Capture the cell that displays the provided text and extract its (X, Y) central coordinate. 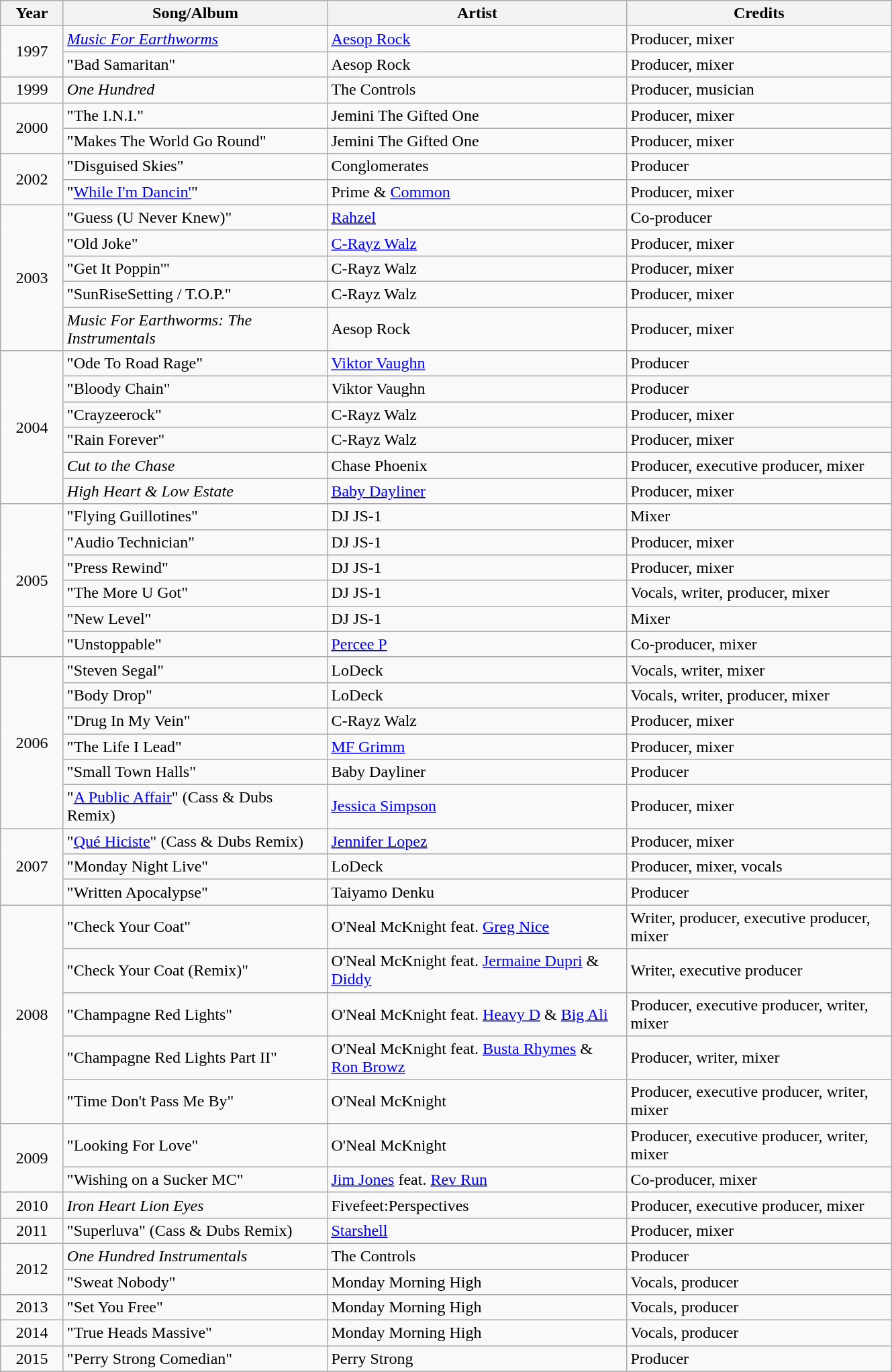
2003 (32, 278)
O'Neal McKnight feat. Heavy D & Big Ali (477, 1014)
"Drug In My Vein" (195, 721)
2012 (32, 1269)
"Time Don't Pass Me By" (195, 1102)
"While I'm Dancin'" (195, 192)
O'Neal McKnight feat. Busta Rhymes & Ron Browz (477, 1057)
2013 (32, 1308)
"Check Your Coat (Remix)" (195, 970)
"Wishing on a Sucker MC" (195, 1179)
"The I.N.I." (195, 115)
"Steven Segal" (195, 670)
MF Grimm (477, 747)
"Guess (U Never Knew)" (195, 217)
"Press Rewind" (195, 568)
Credits (759, 13)
"A Public Affair" (Cass & Dubs Remix) (195, 806)
2008 (32, 1014)
Conglomerates (477, 166)
2009 (32, 1158)
1999 (32, 90)
2004 (32, 427)
Prime & Common (477, 192)
Writer, producer, executive producer, mixer (759, 927)
O'Neal McKnight feat. Greg Nice (477, 927)
2006 (32, 742)
Vocals, writer, mixer (759, 670)
"Check Your Coat" (195, 927)
2010 (32, 1205)
"Looking For Love" (195, 1145)
"Superluva" (Cass & Dubs Remix) (195, 1230)
Producer, mixer, vocals (759, 867)
2000 (32, 128)
"Get It Poppin'" (195, 268)
Fivefeet:Perspectives (477, 1205)
Chase Phoenix (477, 466)
"Perry Strong Comedian" (195, 1359)
Music For Earthworms (195, 39)
Perry Strong (477, 1359)
Producer, musician (759, 90)
"Champagne Red Lights Part II" (195, 1057)
"Body Drop" (195, 695)
"The More U Got" (195, 593)
"Set You Free" (195, 1308)
Artist (477, 13)
"Unstoppable" (195, 644)
"Audio Technician" (195, 542)
"Ode To Road Rage" (195, 364)
"True Heads Massive" (195, 1333)
2011 (32, 1230)
"The Life I Lead" (195, 747)
2015 (32, 1359)
"Sweat Nobody" (195, 1282)
Music For Earthworms: The Instrumentals (195, 329)
O'Neal McKnight feat. Jermaine Dupri & Diddy (477, 970)
Writer, executive producer (759, 970)
2014 (32, 1333)
High Heart & Low Estate (195, 491)
"Rain Forever" (195, 440)
Starshell (477, 1230)
Co-producer (759, 217)
"Crayzeerock" (195, 415)
"Disguised Skies" (195, 166)
2002 (32, 179)
Producer, writer, mixer (759, 1057)
"Old Joke" (195, 243)
2007 (32, 867)
"Champagne Red Lights" (195, 1014)
Iron Heart Lion Eyes (195, 1205)
Jim Jones feat. Rev Run (477, 1179)
Year (32, 13)
Percee P (477, 644)
One Hundred (195, 90)
"Monday Night Live" (195, 867)
"Bloody Chain" (195, 389)
"New Level" (195, 619)
One Hundred Instrumentals (195, 1256)
"Makes The World Go Round" (195, 141)
"Flying Guillotines" (195, 517)
Song/Album (195, 13)
Taiyamo Denku (477, 892)
"SunRiseSetting / T.O.P." (195, 294)
Jessica Simpson (477, 806)
Rahzel (477, 217)
Jennifer Lopez (477, 841)
"Written Apocalypse" (195, 892)
1997 (32, 52)
2005 (32, 580)
"Qué Hiciste" (Cass & Dubs Remix) (195, 841)
Cut to the Chase (195, 466)
"Bad Samaritan" (195, 64)
"Small Town Halls" (195, 772)
